Return (x, y) of the center of cell containing provided text 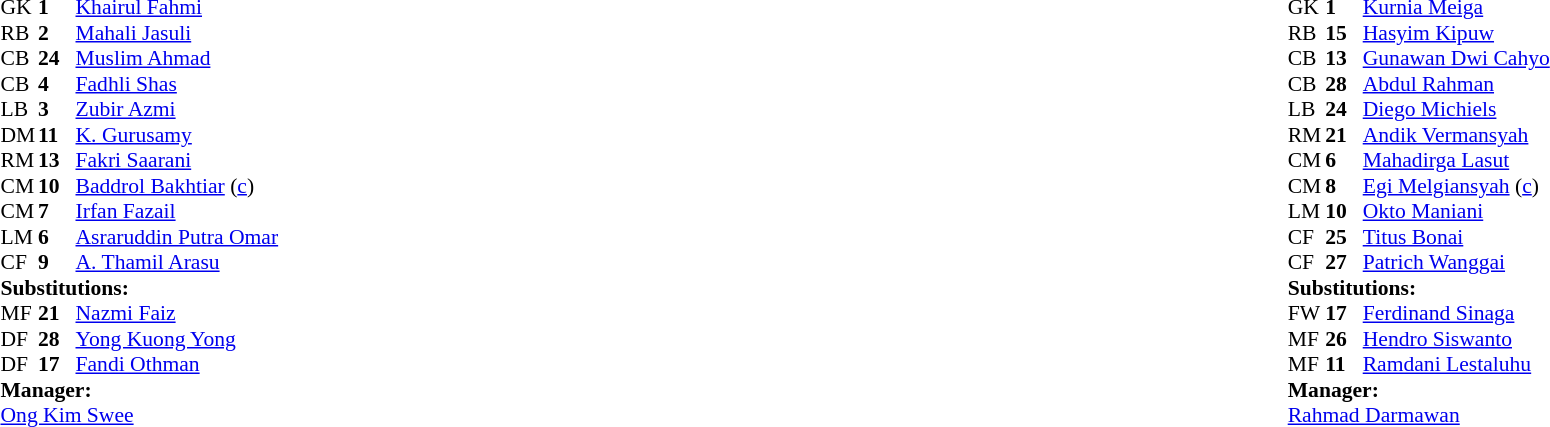
25 (1344, 237)
Fadhli Shas (178, 84)
4 (57, 84)
Nazmi Faiz (178, 313)
Zubir Azmi (178, 109)
Fandi Othman (178, 365)
DM (19, 135)
Hasyim Kipuw (1456, 33)
15 (1344, 33)
Titus Bonai (1456, 237)
A. Thamil Arasu (178, 263)
Fakri Saarani (178, 161)
2 (57, 33)
8 (1344, 186)
Okto Maniani (1456, 211)
9 (57, 263)
Irfan Fazail (178, 211)
Mahali Jasuli (178, 33)
26 (1344, 339)
Ferdinand Sinaga (1456, 313)
Hendro Siswanto (1456, 339)
Muslim Ahmad (178, 59)
Egi Melgiansyah (c) (1456, 186)
Patrich Wanggai (1456, 263)
Mahadirga Lasut (1456, 161)
7 (57, 211)
Abdul Rahman (1456, 84)
FW (1307, 313)
Yong Kuong Yong (178, 339)
Diego Michiels (1456, 109)
Ramdani Lestaluhu (1456, 365)
K. Gurusamy (178, 135)
Baddrol Bakhtiar (c) (178, 186)
Andik Vermansyah (1456, 135)
27 (1344, 263)
Gunawan Dwi Cahyo (1456, 59)
3 (57, 109)
Asraruddin Putra Omar (178, 237)
